Identify which cell holds the provided text, then report its (X, Y) central coordinate. 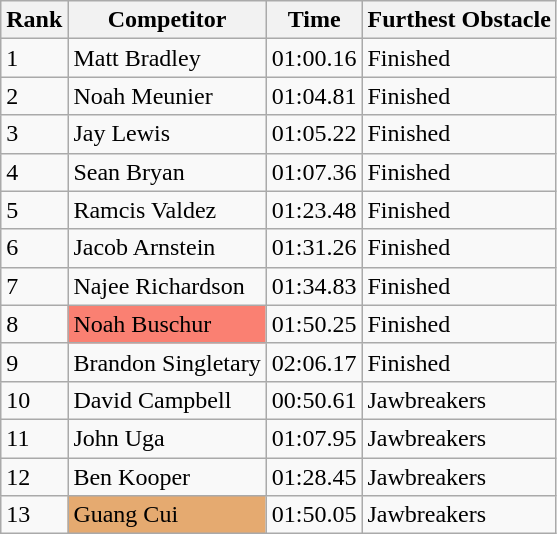
Najee Richardson (167, 286)
01:07.95 (314, 438)
4 (34, 172)
6 (34, 248)
01:50.25 (314, 324)
Furthest Obstacle (459, 20)
Ramcis Valdez (167, 210)
3 (34, 134)
Ben Kooper (167, 477)
Jacob Arnstein (167, 248)
1 (34, 58)
Noah Buschur (167, 324)
Noah Meunier (167, 96)
Guang Cui (167, 515)
00:50.61 (314, 400)
01:34.83 (314, 286)
7 (34, 286)
8 (34, 324)
01:50.05 (314, 515)
Sean Bryan (167, 172)
12 (34, 477)
Jay Lewis (167, 134)
11 (34, 438)
John Uga (167, 438)
01:00.16 (314, 58)
02:06.17 (314, 362)
5 (34, 210)
David Campbell (167, 400)
Competitor (167, 20)
Brandon Singletary (167, 362)
01:28.45 (314, 477)
9 (34, 362)
01:23.48 (314, 210)
Matt Bradley (167, 58)
2 (34, 96)
01:31.26 (314, 248)
Rank (34, 20)
01:04.81 (314, 96)
01:07.36 (314, 172)
Time (314, 20)
10 (34, 400)
13 (34, 515)
01:05.22 (314, 134)
